Pinpoint the cell where the given text exists, returning its (x, y) midpoint coordinate. 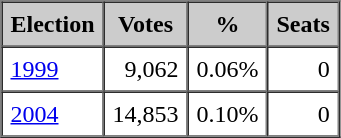
% (228, 24)
1999 (53, 68)
14,853 (146, 114)
Votes (146, 24)
Election (53, 24)
9,062 (146, 68)
0.06% (228, 68)
0.10% (228, 114)
Seats (302, 24)
2004 (53, 114)
